From the cell containing the given text, extract its center point as [X, Y] coordinate. 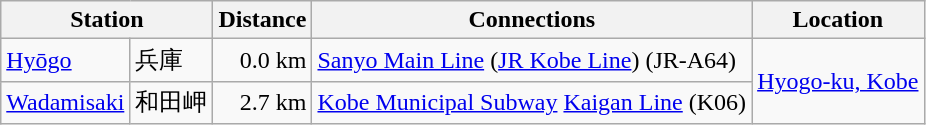
2.7 km [262, 102]
和田岬 [172, 102]
Hyōgo [66, 60]
Wadamisaki [66, 102]
兵庫 [172, 60]
Location [838, 20]
Connections [532, 20]
Kobe Municipal Subway Kaigan Line (K06) [532, 102]
Station [107, 20]
Distance [262, 20]
Sanyo Main Line (JR Kobe Line) (JR-A64) [532, 60]
0.0 km [262, 60]
Hyogo-ku, Kobe [838, 82]
